Pinpoint the cell where the given text exists, returning its (x, y) midpoint coordinate. 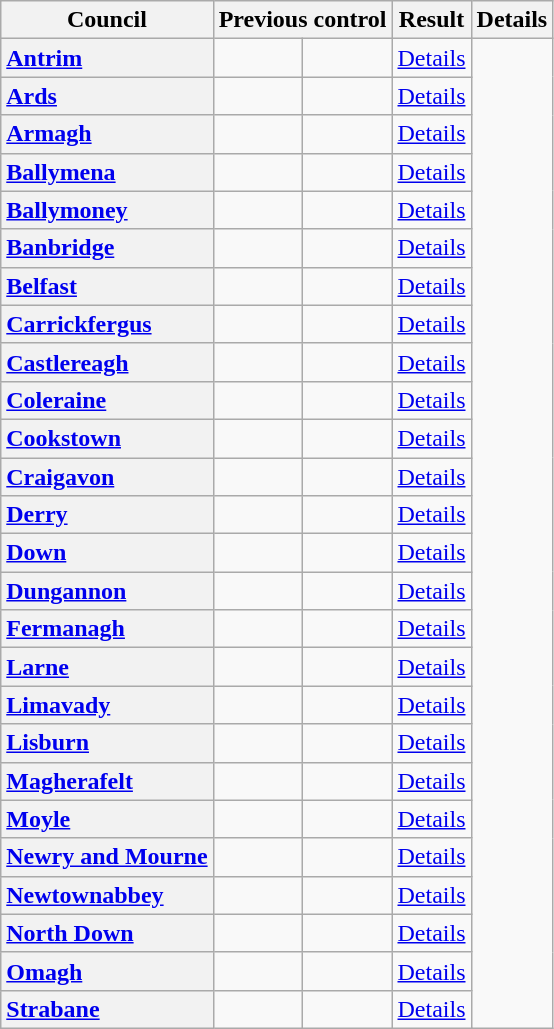
Craigavon (107, 477)
Down (107, 553)
Cookstown (107, 438)
Omagh (107, 971)
Ballymoney (107, 210)
Antrim (107, 58)
Ballymena (107, 172)
Coleraine (107, 400)
Belfast (107, 286)
Previous control (302, 20)
Magherafelt (107, 781)
Strabane (107, 1009)
Carrickfergus (107, 324)
Fermanagh (107, 629)
Derry (107, 515)
Newry and Mourne (107, 857)
Ards (107, 96)
Dungannon (107, 591)
Newtownabbey (107, 895)
North Down (107, 933)
Limavady (107, 705)
Council (107, 20)
Lisburn (107, 743)
Larne (107, 667)
Moyle (107, 819)
Castlereagh (107, 362)
Banbridge (107, 248)
Armagh (107, 134)
Result (432, 20)
